For the text-containing cell, return its midpoint in [X, Y] coordinate format. 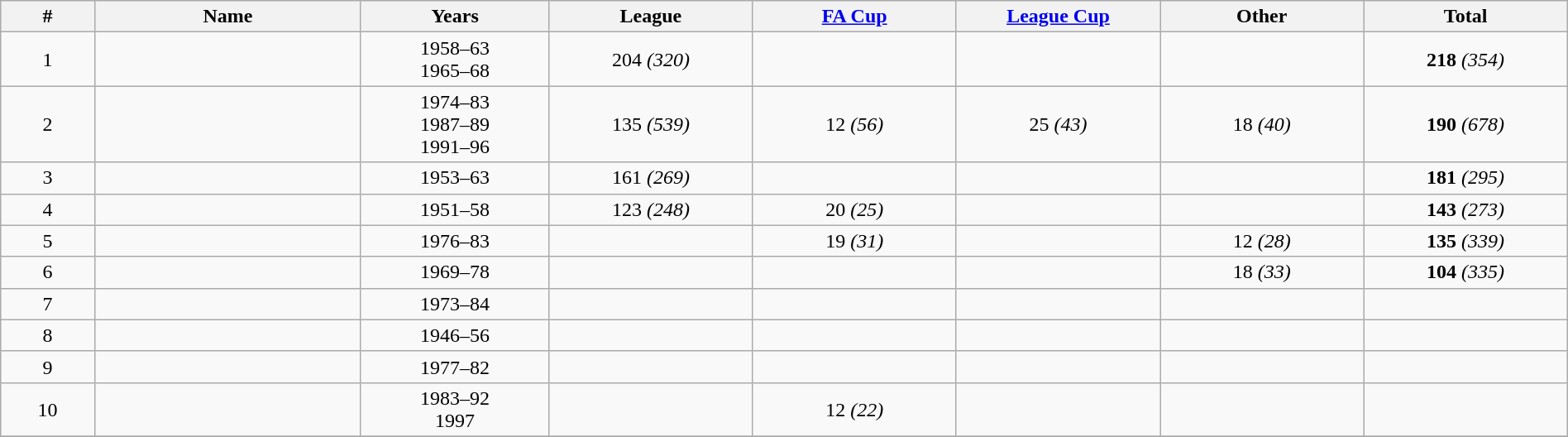
12 (28) [1262, 241]
143 (273) [1465, 209]
204 (320) [651, 60]
Years [455, 17]
218 (354) [1465, 60]
1974–831987–891991–96 [455, 124]
8 [48, 335]
135 (339) [1465, 241]
12 (22) [854, 409]
5 [48, 241]
1953–63 [455, 178]
135 (539) [651, 124]
League [651, 17]
1958–631965–68 [455, 60]
2 [48, 124]
123 (248) [651, 209]
20 (25) [854, 209]
League Cup [1058, 17]
Total [1465, 17]
18 (40) [1262, 124]
# [48, 17]
1946–56 [455, 335]
9 [48, 367]
1977–82 [455, 367]
1973–84 [455, 304]
FA Cup [854, 17]
104 (335) [1465, 272]
1969–78 [455, 272]
1 [48, 60]
Name [227, 17]
7 [48, 304]
1983–921997 [455, 409]
19 (31) [854, 241]
Other [1262, 17]
18 (33) [1262, 272]
4 [48, 209]
3 [48, 178]
1976–83 [455, 241]
161 (269) [651, 178]
181 (295) [1465, 178]
25 (43) [1058, 124]
12 (56) [854, 124]
190 (678) [1465, 124]
10 [48, 409]
6 [48, 272]
1951–58 [455, 209]
